From the cell containing the given text, extract its center point as (X, Y) coordinate. 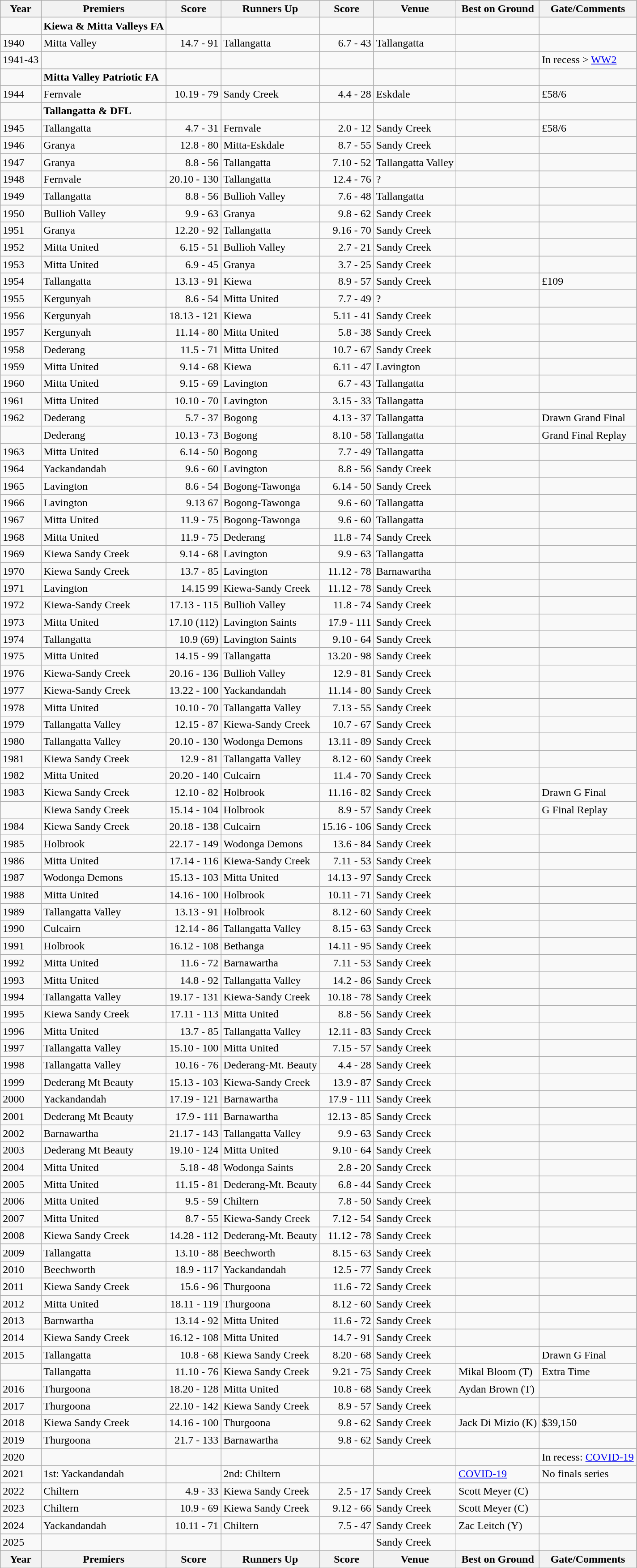
12.4 - 76 (346, 179)
Aydan Brown (T) (497, 1389)
1952 (21, 248)
1982 (21, 776)
1966 (21, 503)
1976 (21, 673)
20.16 - 136 (194, 673)
1956 (21, 316)
12.15 - 87 (194, 724)
6.8 - 44 (346, 1184)
12.5 - 77 (346, 1269)
4.9 - 33 (194, 1491)
1949 (21, 196)
2023 (21, 1508)
4.7 - 31 (194, 128)
1968 (21, 537)
12.11 - 83 (346, 1031)
11.16 - 82 (346, 793)
2007 (21, 1218)
2011 (21, 1286)
5.11 - 41 (346, 316)
1978 (21, 707)
1980 (21, 741)
1990 (21, 929)
1961 (21, 401)
1960 (21, 384)
1995 (21, 1014)
10.13 - 73 (194, 435)
2002 (21, 1133)
7.6 - 48 (346, 196)
Extra Time (588, 1372)
2009 (21, 1252)
3.7 - 25 (346, 265)
15.10 - 100 (194, 1048)
2018 (21, 1423)
9.13 67 (194, 503)
13.6 - 84 (346, 844)
2024 (21, 1525)
2013 (21, 1321)
Eskdale (415, 94)
3.15 - 33 (346, 401)
4.13 - 37 (346, 418)
1998 (21, 1065)
2022 (21, 1491)
Mitta Valley (104, 43)
8.20 - 68 (346, 1355)
14.15 99 (194, 588)
5.18 - 48 (194, 1167)
2008 (21, 1235)
2016 (21, 1389)
1945 (21, 128)
22.17 - 149 (194, 844)
18.13 - 121 (194, 316)
COVID-19 (497, 1474)
19.10 - 124 (194, 1150)
7.10 - 52 (346, 162)
12.14 - 86 (194, 929)
1962 (21, 418)
1988 (21, 895)
2010 (21, 1269)
11.15 - 81 (194, 1184)
12.10 - 82 (194, 793)
Mitta Valley Patriotic FA (104, 77)
1985 (21, 844)
17.14 - 116 (194, 861)
1950 (21, 214)
1958 (21, 350)
1970 (21, 571)
7.5 - 47 (346, 1525)
15.16 - 106 (346, 827)
2nd: Chiltern (270, 1474)
17.13 - 115 (194, 605)
1963 (21, 452)
1972 (21, 605)
2017 (21, 1406)
1987 (21, 878)
Wodonga Saints (270, 1167)
17.19 - 121 (194, 1099)
1994 (21, 997)
Grand Final Replay (588, 435)
£109 (588, 282)
1973 (21, 622)
20.20 - 140 (194, 776)
13.10 - 88 (194, 1252)
18.11 - 119 (194, 1304)
In recess > WW2 (588, 60)
14.13 - 97 (346, 878)
9.16 - 70 (346, 231)
10.18 - 78 (346, 997)
Bethanga (270, 946)
1996 (21, 1031)
1992 (21, 963)
6.15 - 51 (194, 248)
1979 (21, 724)
8.10 - 58 (346, 435)
13.22 - 100 (194, 690)
2014 (21, 1338)
13.14 - 92 (194, 1321)
1955 (21, 299)
18.9 - 117 (194, 1269)
18.20 - 128 (194, 1389)
1954 (21, 282)
In recess: COVID-19 (588, 1457)
2.0 - 12 (346, 128)
1999 (21, 1082)
13.11 - 89 (346, 741)
1993 (21, 980)
2.7 - 21 (346, 248)
Jack Di Mizio (K) (497, 1423)
17.11 - 113 (194, 1014)
No finals series (588, 1474)
1986 (21, 861)
2025 (21, 1542)
9.15 - 69 (194, 384)
Barnwartha (104, 1321)
1974 (21, 639)
7.15 - 57 (346, 1048)
12.13 - 85 (346, 1116)
10.9 (69) (194, 639)
9.21 - 75 (346, 1372)
11.4 - 70 (346, 776)
1975 (21, 656)
1969 (21, 554)
2006 (21, 1201)
1981 (21, 759)
21.7 - 133 (194, 1440)
Kiewa & Mitta Valleys FA (104, 26)
20.18 - 138 (194, 827)
1991 (21, 946)
Drawn Grand Final (588, 418)
2020 (21, 1457)
2003 (21, 1150)
10.9 - 69 (194, 1508)
7.8 - 50 (346, 1201)
1971 (21, 588)
6.9 - 45 (194, 265)
Tallangatta & DFL (104, 111)
5.7 - 37 (194, 418)
1983 (21, 793)
1967 (21, 520)
11.10 - 76 (194, 1372)
17.10 (112) (194, 622)
1940 (21, 43)
1957 (21, 333)
2001 (21, 1116)
10.16 - 76 (194, 1065)
2.8 - 20 (346, 1167)
6.11 - 47 (346, 367)
2012 (21, 1304)
13.20 - 98 (346, 656)
2.5 - 17 (346, 1491)
10.19 - 79 (194, 94)
Mitta-Eskdale (270, 145)
1947 (21, 162)
14.2 - 86 (346, 980)
1951 (21, 231)
2021 (21, 1474)
13.9 - 87 (346, 1082)
1977 (21, 690)
14.11 - 95 (346, 946)
15.6 - 96 (194, 1286)
2005 (21, 1184)
19.17 - 131 (194, 997)
1959 (21, 367)
1964 (21, 469)
22.10 - 142 (194, 1406)
14.15 - 99 (194, 656)
1st: Yackandandah (104, 1474)
1997 (21, 1048)
2015 (21, 1355)
2000 (21, 1099)
1989 (21, 912)
14.8 - 92 (194, 980)
1965 (21, 486)
7.12 - 54 (346, 1218)
2004 (21, 1167)
15.14 - 104 (194, 810)
Zac Leitch (Y) (497, 1525)
12.20 - 92 (194, 231)
21.17 - 143 (194, 1133)
9.5 - 59 (194, 1201)
1946 (21, 145)
5.8 - 38 (346, 333)
9.12 - 66 (346, 1508)
7.13 - 55 (346, 707)
14.28 - 112 (194, 1235)
1948 (21, 179)
11.5 - 71 (194, 350)
1941-43 (21, 60)
12.8 - 80 (194, 145)
1944 (21, 94)
1953 (21, 265)
1984 (21, 827)
Mikal Bloom (T) (497, 1372)
G Final Replay (588, 810)
$39,150 (588, 1423)
2019 (21, 1440)
